Find where the given text appears and provide that cell's center as (x, y) coordinate. 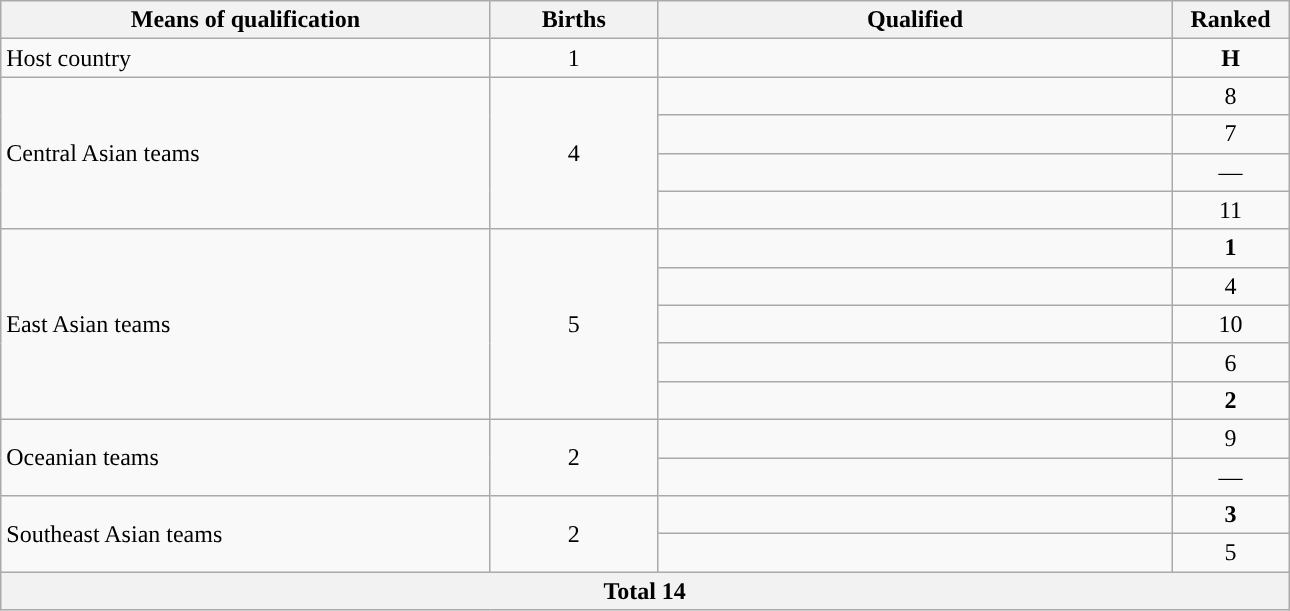
10 (1231, 324)
11 (1231, 210)
Oceanian teams (246, 457)
3 (1231, 515)
7 (1231, 134)
Ranked (1231, 20)
Total 14 (645, 591)
Central Asian teams (246, 153)
Births (574, 20)
Southeast Asian teams (246, 534)
8 (1231, 96)
9 (1231, 438)
Means of qualification (246, 20)
H (1231, 58)
East Asian teams (246, 324)
6 (1231, 362)
Host country (246, 58)
Qualified (914, 20)
